Extract the (X, Y) coordinate from the center of the cell holding the provided text.  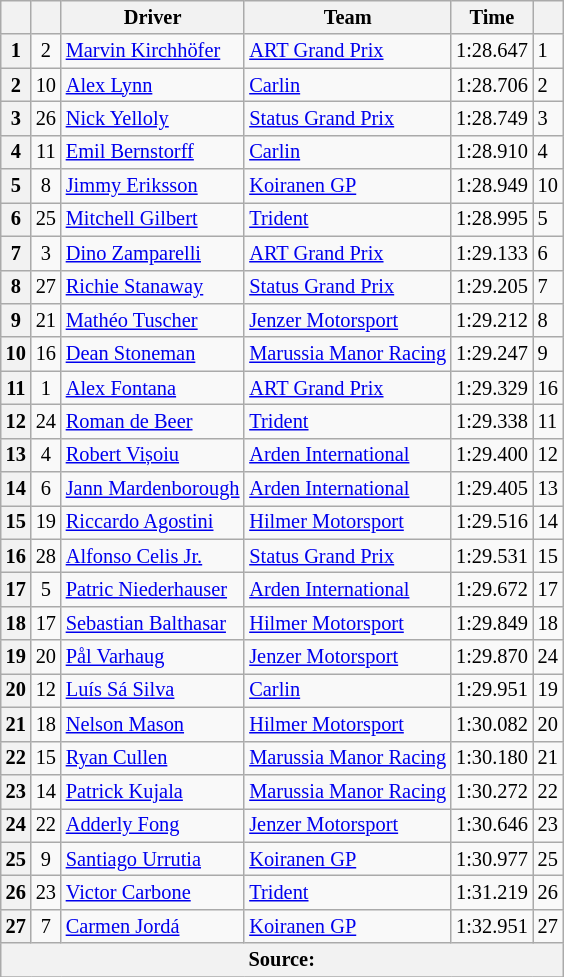
28 (46, 556)
Victor Carbone (153, 892)
1:28.647 (492, 51)
Emil Bernstorff (153, 152)
Nelson Mason (153, 724)
1:29.247 (492, 354)
1:30.272 (492, 791)
Alfonso Celis Jr. (153, 556)
1:30.180 (492, 758)
Sebastian Balthasar (153, 623)
Patric Niederhauser (153, 589)
Dino Zamparelli (153, 253)
1:30.646 (492, 825)
Santiago Urrutia (153, 859)
1:28.995 (492, 219)
Richie Stanaway (153, 287)
Adderly Fong (153, 825)
1:30.082 (492, 724)
1:30.977 (492, 859)
Source: (282, 960)
Carmen Jordá (153, 926)
1:28.706 (492, 85)
Robert Vișoiu (153, 455)
1:31.219 (492, 892)
Nick Yelloly (153, 118)
1:29.405 (492, 489)
1:28.910 (492, 152)
Patrick Kujala (153, 791)
1:28.749 (492, 118)
Pål Varhaug (153, 657)
Alex Lynn (153, 85)
1:29.329 (492, 388)
1:28.949 (492, 186)
1:29.849 (492, 623)
Dean Stoneman (153, 354)
1:29.516 (492, 522)
Ryan Cullen (153, 758)
1:29.400 (492, 455)
Marvin Kirchhöfer (153, 51)
1:29.531 (492, 556)
Riccardo Agostini (153, 522)
Mitchell Gilbert (153, 219)
1:29.672 (492, 589)
Driver (153, 17)
Alex Fontana (153, 388)
Team (348, 17)
1:32.951 (492, 926)
Roman de Beer (153, 421)
1:29.212 (492, 320)
Jann Mardenborough (153, 489)
Time (492, 17)
1:29.951 (492, 690)
1:29.338 (492, 421)
1:29.870 (492, 657)
Jimmy Eriksson (153, 186)
Luís Sá Silva (153, 690)
1:29.133 (492, 253)
1:29.205 (492, 287)
Mathéo Tuscher (153, 320)
